Search for the cell housing the specified text and yield its (x, y) center coordinate. 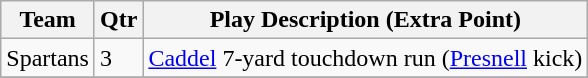
3 (118, 58)
Spartans (48, 58)
Caddel 7-yard touchdown run (Presnell kick) (366, 58)
Qtr (118, 20)
Play Description (Extra Point) (366, 20)
Team (48, 20)
